Return (x, y) of the center of cell containing provided text 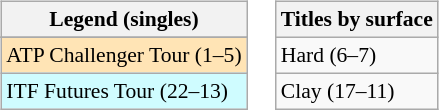
Hard (6–7) (357, 55)
Legend (singles) (124, 20)
Clay (17–11) (357, 91)
Titles by surface (357, 20)
ITF Futures Tour (22–13) (124, 91)
ATP Challenger Tour (1–5) (124, 55)
